Return the (X, Y) coordinate for the center point of the cell that contains the specified text.  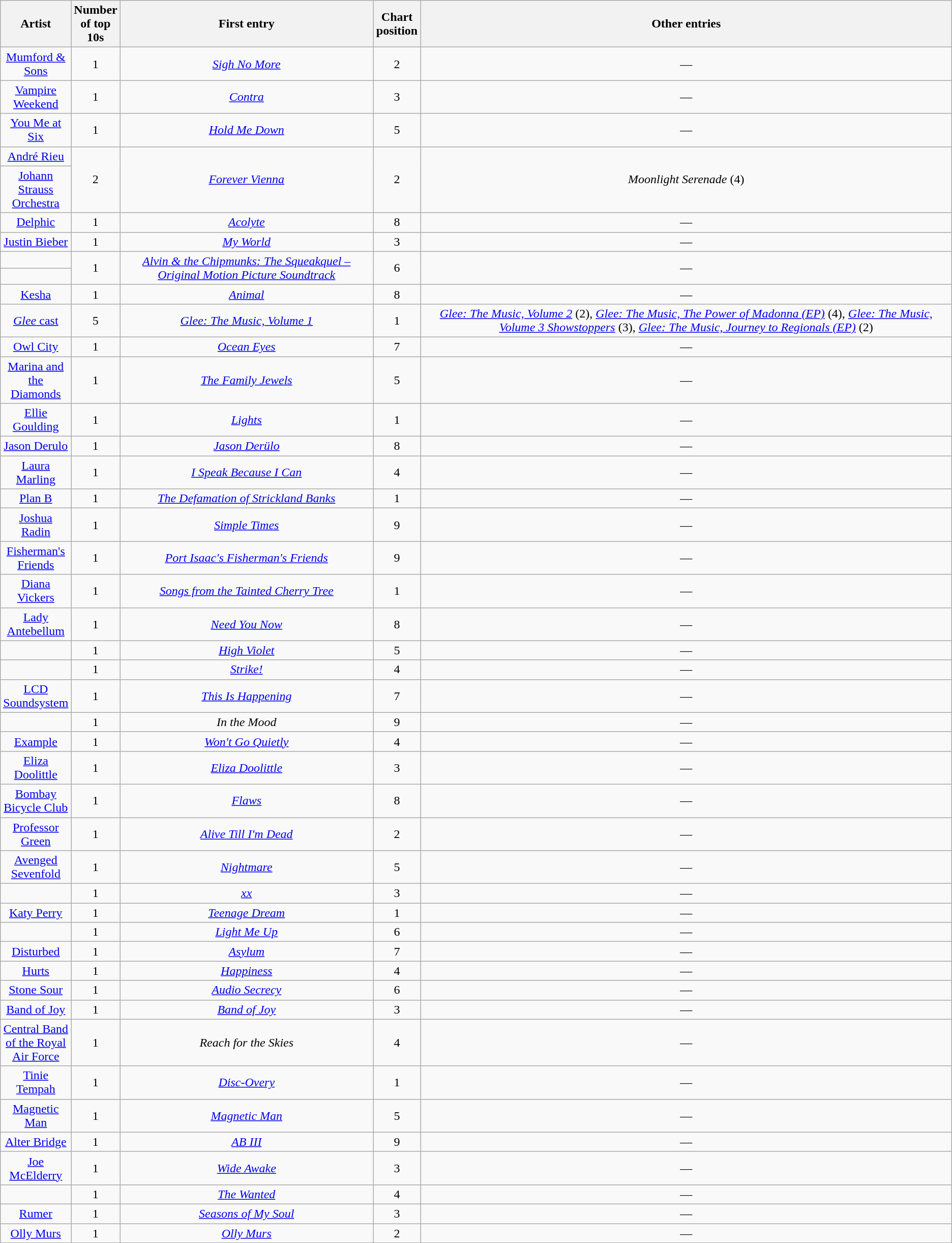
Tinie Tempah (36, 1083)
Glee: The Music, Volume 1 (247, 321)
Example (36, 741)
Rumer (36, 1213)
Katy Perry (36, 913)
Chart position (397, 24)
Alter Bridge (36, 1142)
Light Me Up (247, 932)
Delphic (36, 222)
Lights (247, 420)
Simple Times (247, 525)
Happiness (247, 971)
Forever Vienna (247, 180)
Moonlight Serenade (4) (686, 180)
Won't Go Quietly (247, 741)
Jason Derülo (247, 446)
AB III (247, 1142)
Jason Derulo (36, 446)
Wide Awake (247, 1168)
Vampire Weekend (36, 97)
Animal (247, 294)
Joe McElderry (36, 1168)
Hold Me Down (247, 130)
Need You Now (247, 624)
Acolyte (247, 222)
Port Isaac's Fisherman's Friends (247, 558)
Joshua Radin (36, 525)
Disc-Overy (247, 1083)
Fisherman's Friends (36, 558)
The Family Jewels (247, 380)
xx (247, 893)
You Me at Six (36, 130)
Avenged Sevenfold (36, 867)
Reach for the Skies (247, 1043)
Teenage Dream (247, 913)
Disturbed (36, 951)
Plan B (36, 499)
Professor Green (36, 833)
In the Mood (247, 722)
LCD Soundsystem (36, 696)
Nightmare (247, 867)
Strike! (247, 670)
First entry (247, 24)
Glee cast (36, 321)
The Wanted (247, 1194)
Other entries (686, 24)
Diana Vickers (36, 591)
Asylum (247, 951)
Owl City (36, 346)
Audio Secrecy (247, 990)
Ellie Goulding (36, 420)
The Defamation of Strickland Banks (247, 499)
André Rieu (36, 156)
Sigh No More (247, 64)
Alvin & the Chipmunks: The Squeakquel – Original Motion Picture Soundtrack (247, 268)
Stone Sour (36, 990)
This Is Happening (247, 696)
Flaws (247, 801)
Lady Antebellum (36, 624)
Johann Strauss Orchestra (36, 189)
Number of top 10s (96, 24)
Hurts (36, 971)
Justin Bieber (36, 242)
Contra (247, 97)
Ocean Eyes (247, 346)
Artist (36, 24)
My World (247, 242)
High Violet (247, 650)
Mumford & Sons (36, 64)
Laura Marling (36, 472)
Alive Till I'm Dead (247, 833)
Kesha (36, 294)
Seasons of My Soul (247, 1213)
Bombay Bicycle Club (36, 801)
Central Band of the Royal Air Force (36, 1043)
I Speak Because I Can (247, 472)
Marina and the Diamonds (36, 380)
Songs from the Tainted Cherry Tree (247, 591)
